Scan for the cell matching the given text and deliver its (x, y) coordinate at center. 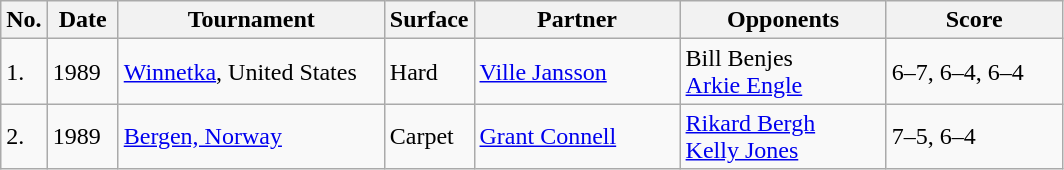
Date (82, 20)
Surface (429, 20)
Bergen, Norway (251, 136)
Bill Benjes Arkie Engle (783, 72)
No. (24, 20)
Partner (577, 20)
Tournament (251, 20)
Score (974, 20)
Rikard Bergh Kelly Jones (783, 136)
Carpet (429, 136)
Hard (429, 72)
Grant Connell (577, 136)
2. (24, 136)
6–7, 6–4, 6–4 (974, 72)
Opponents (783, 20)
7–5, 6–4 (974, 136)
Ville Jansson (577, 72)
1. (24, 72)
Winnetka, United States (251, 72)
